Output the (x, y) coordinate of the center of the cell containing the given text.  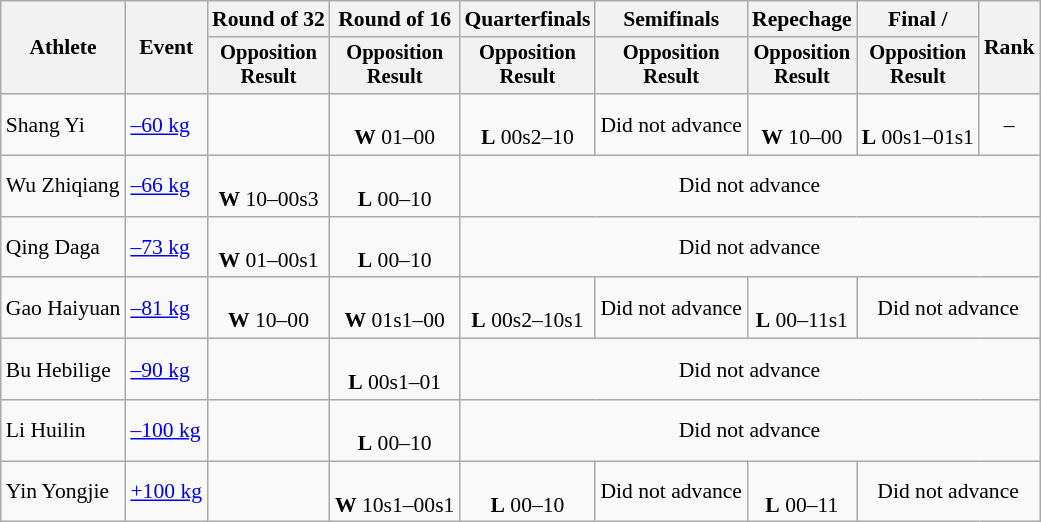
–81 kg (166, 308)
L 00–11s1 (802, 308)
Final / (918, 19)
Wu Zhiqiang (64, 186)
Rank (1010, 48)
Round of 32 (268, 19)
–73 kg (166, 248)
L 00s1–01 (394, 370)
Gao Haiyuan (64, 308)
Event (166, 48)
Quarterfinals (527, 19)
– (1010, 124)
W 01–00s1 (268, 248)
W 10–00s3 (268, 186)
W 01–00 (394, 124)
Li Huilin (64, 430)
W 01s1–00 (394, 308)
Repechage (802, 19)
+100 kg (166, 492)
–60 kg (166, 124)
Qing Daga (64, 248)
Bu Hebilige (64, 370)
–90 kg (166, 370)
Athlete (64, 48)
Yin Yongjie (64, 492)
Semifinals (671, 19)
Round of 16 (394, 19)
Shang Yi (64, 124)
–100 kg (166, 430)
L 00–11 (802, 492)
L 00s2–10 (527, 124)
–66 kg (166, 186)
W 10s1–00s1 (394, 492)
L 00s1–01s1 (918, 124)
L 00s2–10s1 (527, 308)
